Scan for the cell matching the given text and deliver its [X, Y] coordinate at center. 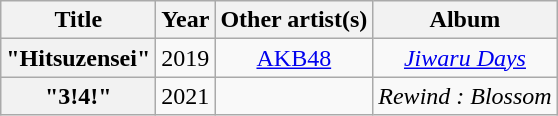
AKB48 [294, 58]
Title [78, 20]
2021 [186, 96]
Album [465, 20]
Rewind : Blossom [465, 96]
"3!4!" [78, 96]
Jiwaru Days [465, 58]
2019 [186, 58]
"Hitsuzensei" [78, 58]
Year [186, 20]
Other artist(s) [294, 20]
